Identify which cell holds the provided text, then report its [x, y] central coordinate. 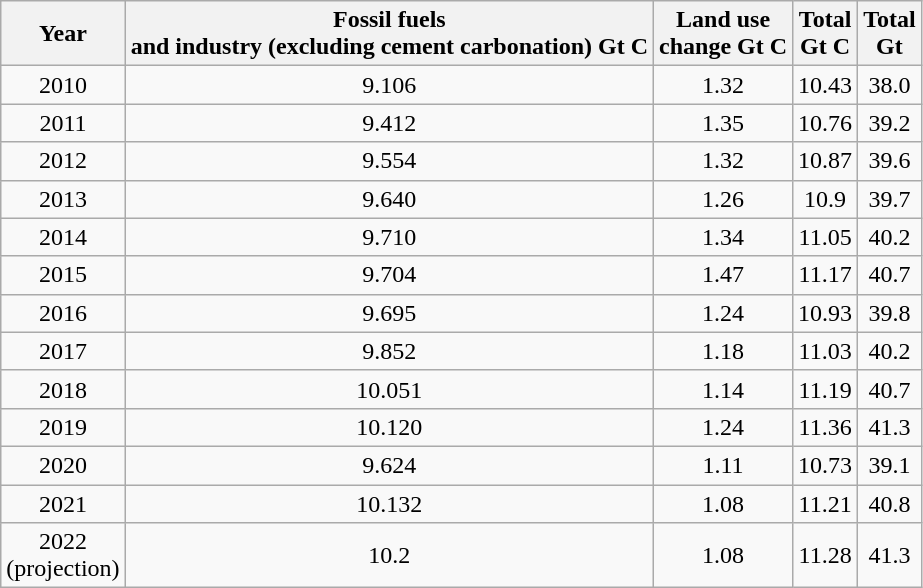
9.852 [389, 351]
2014 [63, 237]
Land usechange Gt C [724, 34]
11.28 [826, 556]
2010 [63, 85]
Fossil fuelsand industry (excluding cement carbonation) Gt C [389, 34]
1.18 [724, 351]
2020 [63, 465]
10.43 [826, 85]
2012 [63, 161]
2021 [63, 503]
10.73 [826, 465]
10.93 [826, 313]
10.76 [826, 123]
9.106 [389, 85]
2018 [63, 389]
11.05 [826, 237]
1.11 [724, 465]
11.36 [826, 427]
38.0 [890, 85]
2011 [63, 123]
40.8 [890, 503]
1.34 [724, 237]
1.35 [724, 123]
11.17 [826, 275]
9.710 [389, 237]
10.120 [389, 427]
10.051 [389, 389]
39.7 [890, 199]
10.132 [389, 503]
39.2 [890, 123]
10.2 [389, 556]
1.14 [724, 389]
9.640 [389, 199]
11.21 [826, 503]
2013 [63, 199]
1.26 [724, 199]
2016 [63, 313]
39.8 [890, 313]
10.9 [826, 199]
39.6 [890, 161]
2019 [63, 427]
39.1 [890, 465]
2022(projection) [63, 556]
TotalGt C [826, 34]
TotalGt [890, 34]
11.19 [826, 389]
9.704 [389, 275]
11.03 [826, 351]
9.412 [389, 123]
9.695 [389, 313]
Year [63, 34]
2015 [63, 275]
10.87 [826, 161]
1.47 [724, 275]
9.624 [389, 465]
2017 [63, 351]
9.554 [389, 161]
